Search for the cell housing the specified text and yield its (X, Y) center coordinate. 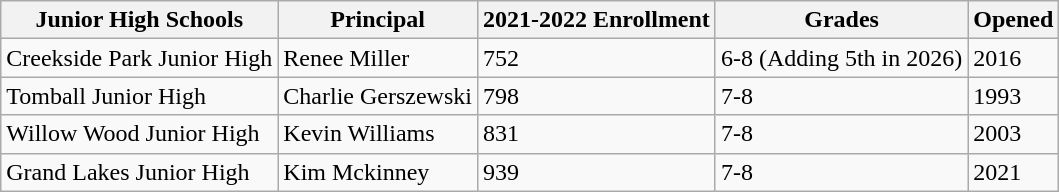
2021-2022 Enrollment (596, 20)
939 (596, 172)
2021 (1014, 172)
798 (596, 96)
Principal (378, 20)
Junior High Schools (140, 20)
2016 (1014, 58)
Kevin Williams (378, 134)
831 (596, 134)
Opened (1014, 20)
Grand Lakes Junior High (140, 172)
2003 (1014, 134)
1993 (1014, 96)
Grades (841, 20)
6-8 (Adding 5th in 2026) (841, 58)
Creekside Park Junior High (140, 58)
Tomball Junior High (140, 96)
Charlie Gerszewski (378, 96)
752 (596, 58)
Kim Mckinney (378, 172)
Willow Wood Junior High (140, 134)
Renee Miller (378, 58)
